Return [x, y] of the center of cell containing provided text 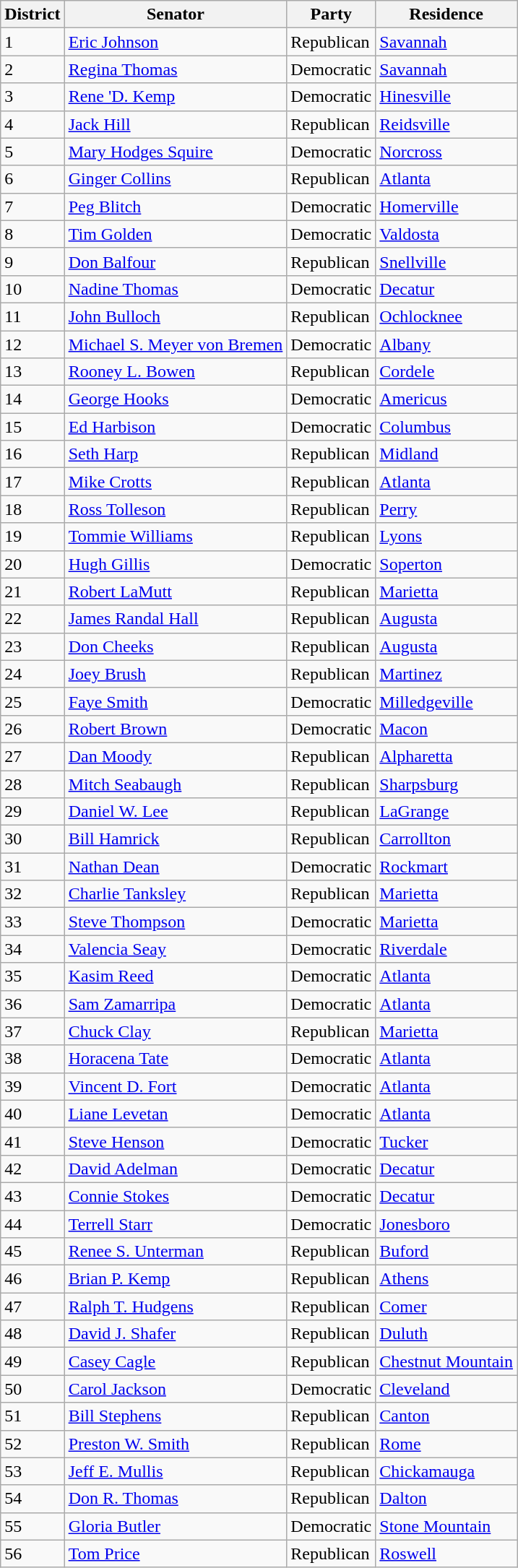
Michael S. Meyer von Bremen [176, 345]
48 [33, 1334]
Norcross [446, 152]
LaGrange [446, 812]
43 [33, 1196]
Carol Jackson [176, 1389]
23 [33, 646]
Mary Hodges Squire [176, 152]
Robert Brown [176, 729]
Homerville [446, 207]
49 [33, 1361]
Lyons [446, 537]
Athens [446, 1279]
Daniel W. Lee [176, 812]
Steve Thompson [176, 922]
Party [331, 14]
41 [33, 1141]
24 [33, 674]
Kasim Reed [176, 976]
25 [33, 701]
Chickamauga [446, 1471]
Tommie Williams [176, 537]
15 [33, 427]
Ross Tolleson [176, 509]
10 [33, 289]
Dalton [446, 1499]
Midland [446, 454]
Robert LaMutt [176, 592]
3 [33, 97]
Mitch Seabaugh [176, 784]
34 [33, 949]
7 [33, 207]
26 [33, 729]
Tom Price [176, 1554]
Terrell Starr [176, 1224]
56 [33, 1554]
Don R. Thomas [176, 1499]
44 [33, 1224]
District [33, 14]
David Adelman [176, 1169]
50 [33, 1389]
Mike Crotts [176, 482]
Rooney L. Bowen [176, 372]
Cleveland [446, 1389]
54 [33, 1499]
Milledgeville [446, 701]
Rene 'D. Kemp [176, 97]
40 [33, 1114]
36 [33, 1004]
Columbus [446, 427]
Bill Stephens [176, 1416]
Rockmart [446, 867]
20 [33, 564]
Albany [446, 345]
John Bulloch [176, 316]
Macon [446, 729]
Duluth [446, 1334]
19 [33, 537]
22 [33, 619]
30 [33, 839]
Jonesboro [446, 1224]
Joey Brush [176, 674]
16 [33, 454]
39 [33, 1086]
Roswell [446, 1554]
Tucker [446, 1141]
Alpharetta [446, 756]
Snellville [446, 261]
Brian P. Kemp [176, 1279]
Cordele [446, 372]
Perry [446, 509]
14 [33, 399]
Charlie Tanksley [176, 894]
Martinez [446, 674]
52 [33, 1444]
Peg Blitch [176, 207]
1 [33, 42]
Bill Hamrick [176, 839]
Steve Henson [176, 1141]
Valencia Seay [176, 949]
Dan Moody [176, 756]
42 [33, 1169]
51 [33, 1416]
Ginger Collins [176, 179]
45 [33, 1252]
27 [33, 756]
29 [33, 812]
Stone Mountain [446, 1526]
Connie Stokes [176, 1196]
Ed Harbison [176, 427]
Chestnut Mountain [446, 1361]
Vincent D. Fort [176, 1086]
Rome [446, 1444]
2 [33, 69]
47 [33, 1307]
6 [33, 179]
18 [33, 509]
38 [33, 1059]
Renee S. Unterman [176, 1252]
Buford [446, 1252]
4 [33, 124]
David J. Shafer [176, 1334]
Soperton [446, 564]
Gloria Butler [176, 1526]
Carrollton [446, 839]
17 [33, 482]
Don Cheeks [176, 646]
Ralph T. Hudgens [176, 1307]
28 [33, 784]
Don Balfour [176, 261]
11 [33, 316]
Liane Levetan [176, 1114]
Nathan Dean [176, 867]
33 [33, 922]
Regina Thomas [176, 69]
Faye Smith [176, 701]
James Randal Hall [176, 619]
8 [33, 234]
5 [33, 152]
21 [33, 592]
12 [33, 345]
9 [33, 261]
Seth Harp [176, 454]
Residence [446, 14]
Tim Golden [176, 234]
Sam Zamarripa [176, 1004]
Hinesville [446, 97]
Valdosta [446, 234]
George Hooks [176, 399]
Nadine Thomas [176, 289]
35 [33, 976]
13 [33, 372]
Americus [446, 399]
Senator [176, 14]
Riverdale [446, 949]
Chuck Clay [176, 1031]
Horacena Tate [176, 1059]
31 [33, 867]
53 [33, 1471]
Jack Hill [176, 124]
46 [33, 1279]
32 [33, 894]
Preston W. Smith [176, 1444]
Sharpsburg [446, 784]
Jeff E. Mullis [176, 1471]
Canton [446, 1416]
Eric Johnson [176, 42]
Hugh Gillis [176, 564]
55 [33, 1526]
Reidsville [446, 124]
Ochlocknee [446, 316]
37 [33, 1031]
Comer [446, 1307]
Casey Cagle [176, 1361]
